Return [x, y] of the center of cell containing provided text 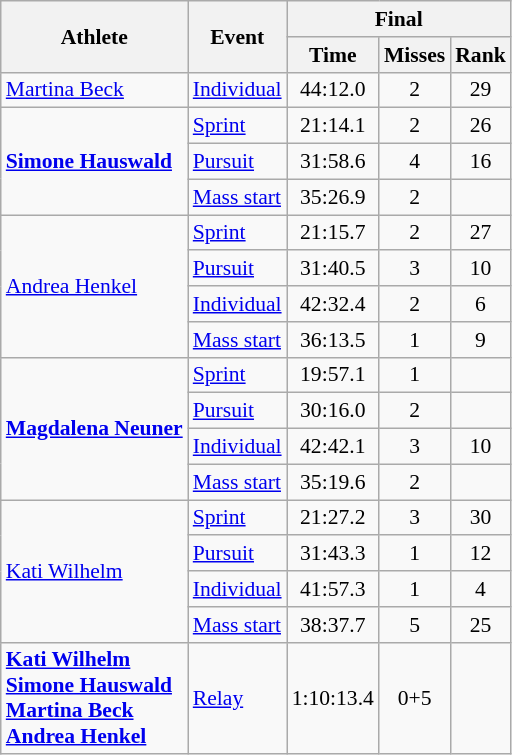
1:10:13.4 [333, 698]
Andrea Henkel [94, 286]
Final [399, 19]
Simone Hauswald [94, 162]
36:13.5 [333, 340]
44:12.0 [333, 90]
Rank [480, 55]
Event [238, 36]
21:27.2 [333, 518]
21:14.1 [333, 126]
42:42.1 [333, 447]
Magdalena Neuner [94, 428]
38:37.7 [333, 625]
21:15.7 [333, 233]
12 [480, 554]
19:57.1 [333, 375]
Kati Wilhelm [94, 571]
31:40.5 [333, 269]
31:58.6 [333, 162]
31:43.3 [333, 554]
16 [480, 162]
30:16.0 [333, 411]
27 [480, 233]
42:32.4 [333, 304]
25 [480, 625]
41:57.3 [333, 589]
6 [480, 304]
Martina Beck [94, 90]
29 [480, 90]
35:19.6 [333, 482]
Athlete [94, 36]
35:26.9 [333, 197]
0+5 [414, 698]
26 [480, 126]
Misses [414, 55]
Kati WilhelmSimone HauswaldMartina BeckAndrea Henkel [94, 698]
5 [414, 625]
Relay [238, 698]
30 [480, 518]
9 [480, 340]
Time [333, 55]
